Output the [x, y] coordinate of the center of the cell containing the given text.  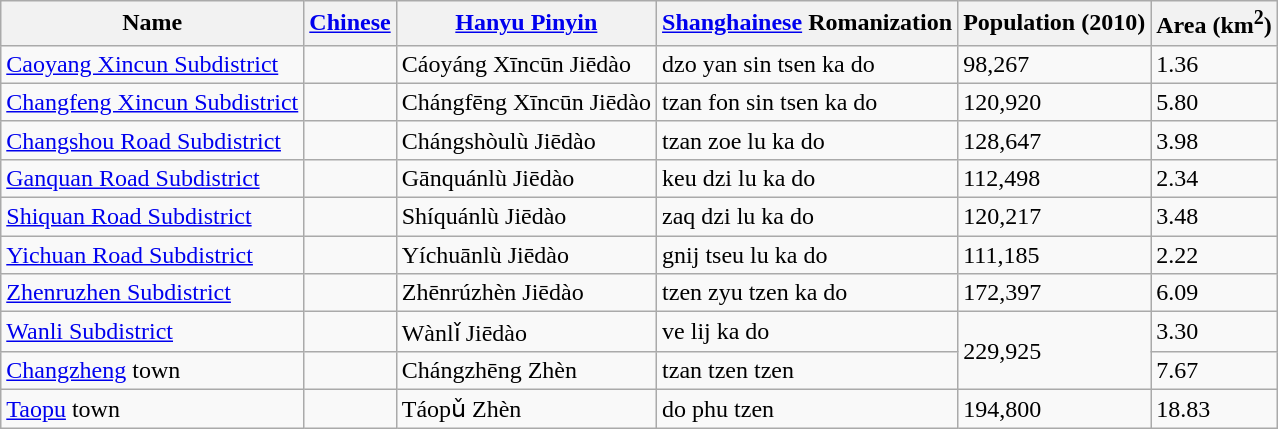
Changfeng Xincun Subdistrict [152, 102]
2.22 [1214, 255]
ve lij ka do [808, 332]
Gānquánlù Jiēdào [526, 178]
111,185 [1054, 255]
Zhenruzhen Subdistrict [152, 293]
Hanyu Pinyin [526, 24]
194,800 [1054, 409]
dzo yan sin tsen ka do [808, 64]
1.36 [1214, 64]
keu dzi lu ka do [808, 178]
Ganquan Road Subdistrict [152, 178]
128,647 [1054, 140]
Wanli Subdistrict [152, 332]
120,920 [1054, 102]
5.80 [1214, 102]
tzan zoe lu ka do [808, 140]
3.98 [1214, 140]
Táopǔ Zhèn [526, 409]
Name [152, 24]
7.67 [1214, 370]
120,217 [1054, 217]
tzan tzen tzen [808, 370]
Shanghainese Romanization [808, 24]
do phu tzen [808, 409]
Yichuan Road Subdistrict [152, 255]
Chángzhēng Zhèn [526, 370]
Wànlǐ Jiēdào [526, 332]
Shíquánlù Jiēdào [526, 217]
Chinese [350, 24]
Population (2010) [1054, 24]
3.48 [1214, 217]
Taopu town [152, 409]
172,397 [1054, 293]
Changzheng town [152, 370]
Caoyang Xincun Subdistrict [152, 64]
18.83 [1214, 409]
3.30 [1214, 332]
Zhēnrúzhèn Jiēdào [526, 293]
229,925 [1054, 351]
2.34 [1214, 178]
98,267 [1054, 64]
zaq dzi lu ka do [808, 217]
Chángfēng Xīncūn Jiēdào [526, 102]
tzen zyu tzen ka do [808, 293]
6.09 [1214, 293]
Chángshòulù Jiēdào [526, 140]
Yíchuānlù Jiēdào [526, 255]
tzan fon sin tsen ka do [808, 102]
Cáoyáng Xīncūn Jiēdào [526, 64]
Shiquan Road Subdistrict [152, 217]
gnij tseu lu ka do [808, 255]
Changshou Road Subdistrict [152, 140]
Area (km2) [1214, 24]
112,498 [1054, 178]
